Provide the [x, y] coordinate of the cell's center where the given text is located.  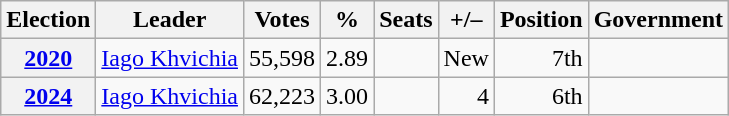
Position [541, 20]
55,598 [282, 58]
2024 [48, 96]
Government [658, 20]
+/– [466, 20]
% [348, 20]
Seats [406, 20]
6th [541, 96]
New [466, 58]
3.00 [348, 96]
2.89 [348, 58]
Leader [170, 20]
4 [466, 96]
2020 [48, 58]
Election [48, 20]
7th [541, 58]
Votes [282, 20]
62,223 [282, 96]
